Detect which cell encompasses the target text, then output its (X, Y) center coordinate. 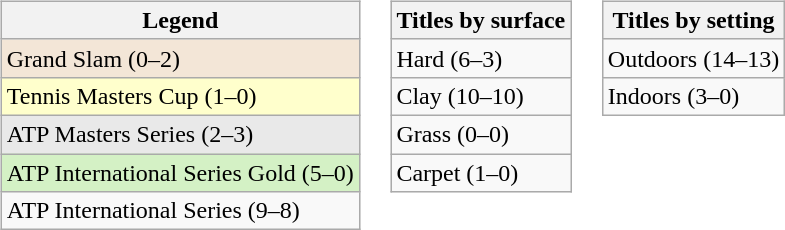
ATP International Series (9–8) (180, 211)
Outdoors (14–13) (693, 58)
Clay (10–10) (481, 96)
Titles by surface (481, 20)
Indoors (3–0) (693, 96)
Carpet (1–0) (481, 173)
Tennis Masters Cup (1–0) (180, 96)
Grand Slam (0–2) (180, 58)
Hard (6–3) (481, 58)
ATP Masters Series (2–3) (180, 134)
Legend (180, 20)
ATP International Series Gold (5–0) (180, 173)
Grass (0–0) (481, 134)
Titles by setting (693, 20)
